Determine the [X, Y] coordinate at the center of the cell enclosing the given text.  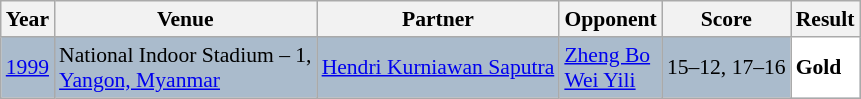
National Indoor Stadium – 1,Yangon, Myanmar [186, 68]
15–12, 17–16 [726, 68]
Gold [826, 68]
Partner [438, 19]
Result [826, 19]
1999 [28, 68]
Zheng Bo Wei Yili [610, 68]
Venue [186, 19]
Year [28, 19]
Score [726, 19]
Hendri Kurniawan Saputra [438, 68]
Opponent [610, 19]
